Determine the [x, y] coordinate at the center of the cell enclosing the given text.  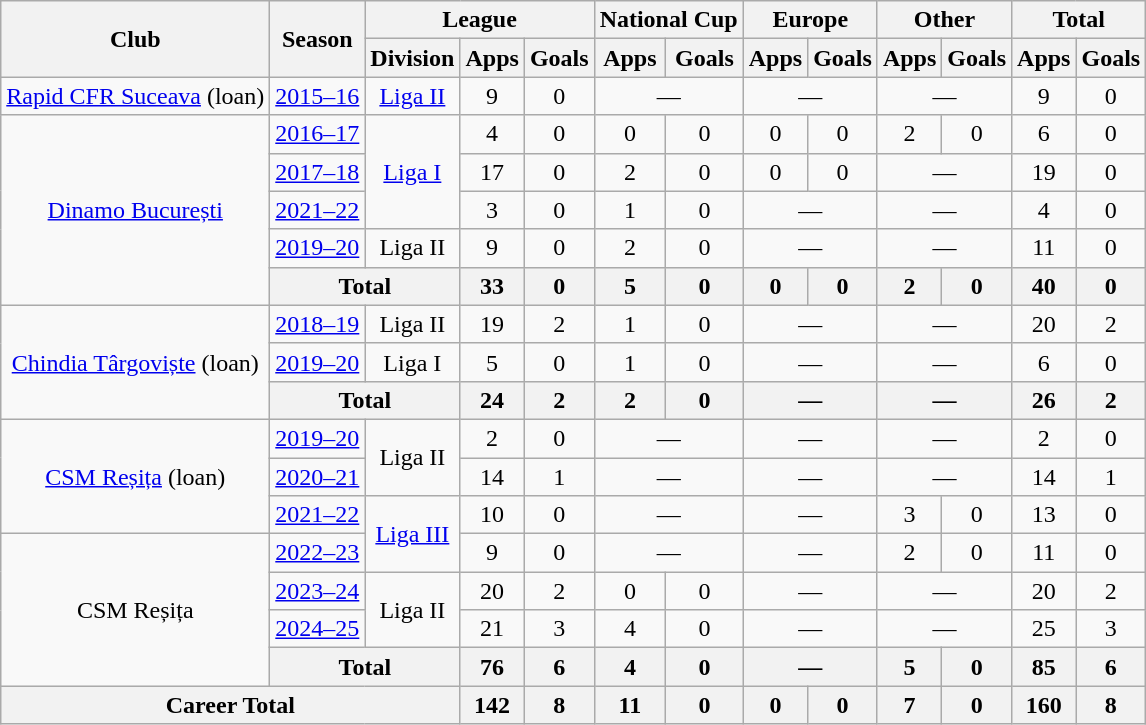
Liga III [412, 534]
25 [1044, 629]
2020–21 [318, 477]
160 [1044, 705]
Season [318, 39]
40 [1044, 286]
Division [412, 58]
10 [492, 515]
24 [492, 400]
17 [492, 172]
13 [1044, 515]
7 [909, 705]
Chindia Târgoviște (loan) [136, 362]
National Cup [668, 20]
CSM Reșița [136, 610]
Europe [810, 20]
2015–16 [318, 96]
2024–25 [318, 629]
Other [944, 20]
Club [136, 39]
Rapid CFR Suceava (loan) [136, 96]
2023–24 [318, 591]
CSM Reșița (loan) [136, 476]
142 [492, 705]
2022–23 [318, 553]
2017–18 [318, 172]
21 [492, 629]
Dinamo București [136, 210]
76 [492, 667]
League [480, 20]
Career Total [230, 705]
26 [1044, 400]
33 [492, 286]
2018–19 [318, 324]
85 [1044, 667]
2016–17 [318, 134]
